Return [X, Y] of the center of cell containing provided text 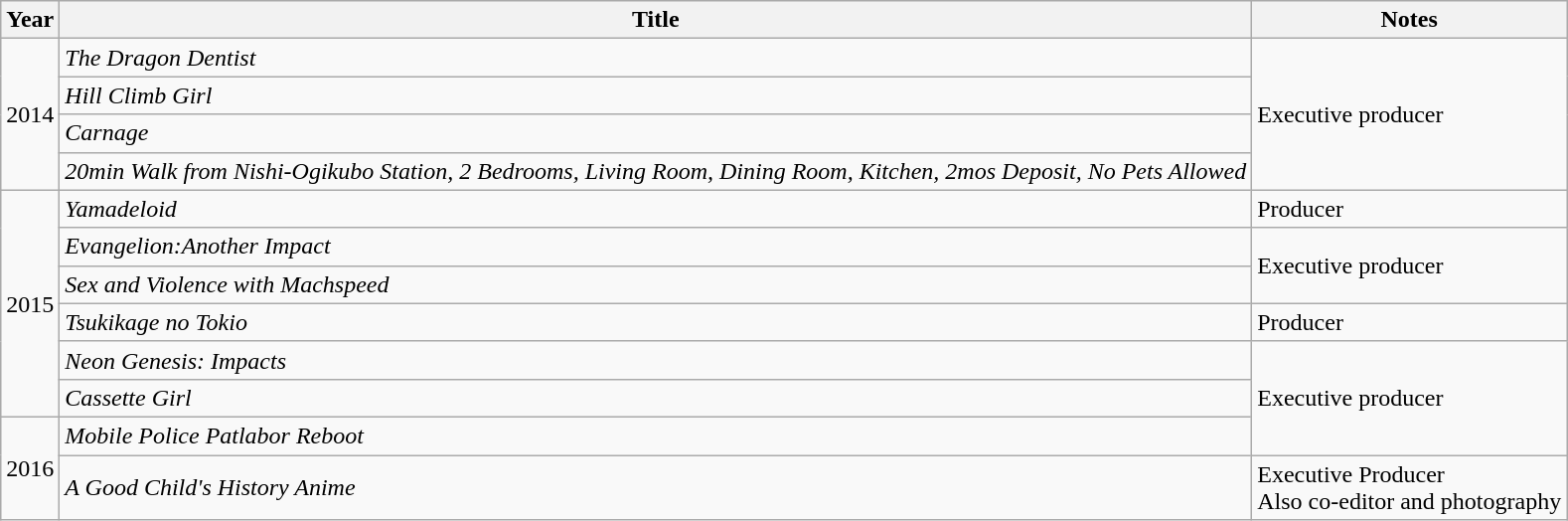
Title [656, 20]
20min Walk from Nishi-Ogikubo Station, 2 Bedrooms, Living Room, Dining Room, Kitchen, 2mos Deposit, No Pets Allowed [656, 171]
2014 [30, 114]
Sex and Violence with Machspeed [656, 284]
Notes [1409, 20]
Carnage [656, 133]
Year [30, 20]
Yamadeloid [656, 209]
Tsukikage no Tokio [656, 322]
The Dragon Dentist [656, 58]
2016 [30, 467]
Evangelion:Another Impact [656, 247]
A Good Child's History Anime [656, 487]
Cassette Girl [656, 398]
Executive ProducerAlso co-editor and photography [1409, 487]
Neon Genesis: Impacts [656, 360]
Mobile Police Patlabor Reboot [656, 435]
Hill Climb Girl [656, 95]
2015 [30, 303]
